Locate the cell with the specified text and output its [x, y] center coordinate. 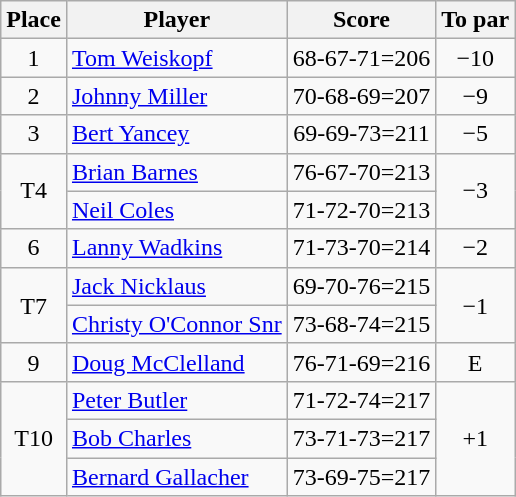
71-72-70=213 [362, 210]
Jack Nicklaus [176, 286]
−5 [476, 134]
Bert Yancey [176, 134]
6 [34, 248]
Christy O'Connor Snr [176, 324]
71-73-70=214 [362, 248]
Place [34, 20]
Neil Coles [176, 210]
Player [176, 20]
69-69-73=211 [362, 134]
T10 [34, 438]
1 [34, 58]
2 [34, 96]
Johnny Miller [176, 96]
68-67-71=206 [362, 58]
69-70-76=215 [362, 286]
E [476, 362]
Brian Barnes [176, 172]
Lanny Wadkins [176, 248]
76-71-69=216 [362, 362]
71-72-74=217 [362, 400]
73-68-74=215 [362, 324]
−9 [476, 96]
73-69-75=217 [362, 477]
+1 [476, 438]
76-67-70=213 [362, 172]
T7 [34, 305]
Bernard Gallacher [176, 477]
T4 [34, 191]
−1 [476, 305]
Score [362, 20]
−3 [476, 191]
Tom Weiskopf [176, 58]
−2 [476, 248]
Peter Butler [176, 400]
Bob Charles [176, 438]
70-68-69=207 [362, 96]
9 [34, 362]
Doug McClelland [176, 362]
73-71-73=217 [362, 438]
−10 [476, 58]
To par [476, 20]
3 [34, 134]
